From the cell containing the given text, extract its center point as [x, y] coordinate. 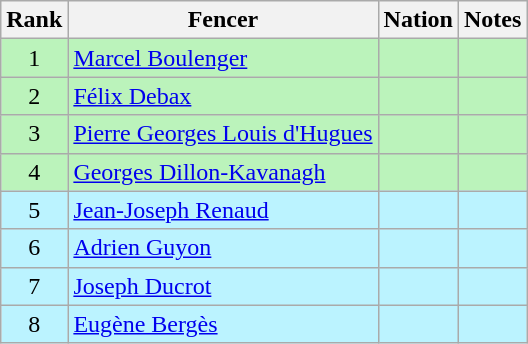
Jean-Joseph Renaud [223, 210]
Eugène Bergès [223, 324]
Rank [34, 20]
Fencer [223, 20]
Nation [418, 20]
1 [34, 58]
7 [34, 286]
Pierre Georges Louis d'Hugues [223, 134]
Notes [492, 20]
Adrien Guyon [223, 248]
Félix Debax [223, 96]
6 [34, 248]
3 [34, 134]
4 [34, 172]
Marcel Boulenger [223, 58]
2 [34, 96]
Georges Dillon-Kavanagh [223, 172]
8 [34, 324]
5 [34, 210]
Joseph Ducrot [223, 286]
